Output the (x, y) coordinate of the center of the cell containing the given text.  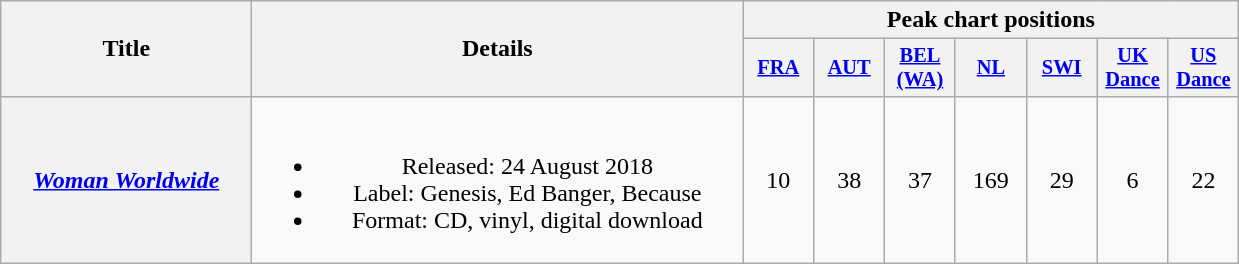
10 (778, 180)
169 (990, 180)
22 (1204, 180)
UKDance (1132, 68)
Title (126, 49)
29 (1062, 180)
37 (920, 180)
Released: 24 August 2018Label: Genesis, Ed Banger, BecauseFormat: CD, vinyl, digital download (498, 180)
BEL(WA) (920, 68)
NL (990, 68)
Woman Worldwide (126, 180)
Peak chart positions (991, 20)
38 (850, 180)
SWI (1062, 68)
USDance (1204, 68)
AUT (850, 68)
Details (498, 49)
6 (1132, 180)
FRA (778, 68)
